Provide the [X, Y] coordinate of the cell's center where the given text is located.  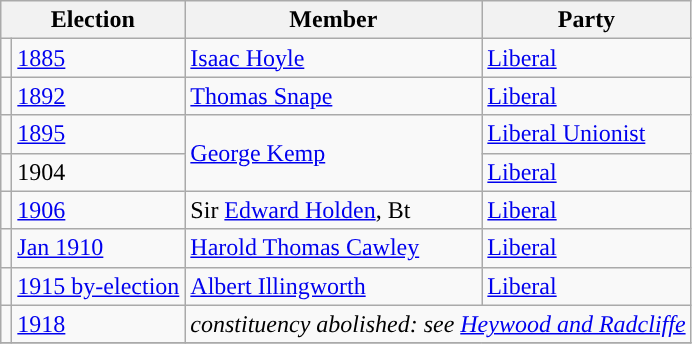
1904 [98, 172]
1885 [98, 58]
1906 [98, 210]
1918 [98, 324]
Jan 1910 [98, 248]
Member [334, 20]
Isaac Hoyle [334, 58]
Liberal Unionist [586, 134]
1895 [98, 134]
Harold Thomas Cawley [334, 248]
George Kemp [334, 153]
Election [93, 20]
constituency abolished: see Heywood and Radcliffe [438, 324]
1915 by-election [98, 286]
Sir Edward Holden, Bt [334, 210]
1892 [98, 96]
Albert Illingworth [334, 286]
Party [586, 20]
Thomas Snape [334, 96]
